For the text-containing cell, return its midpoint in [x, y] coordinate format. 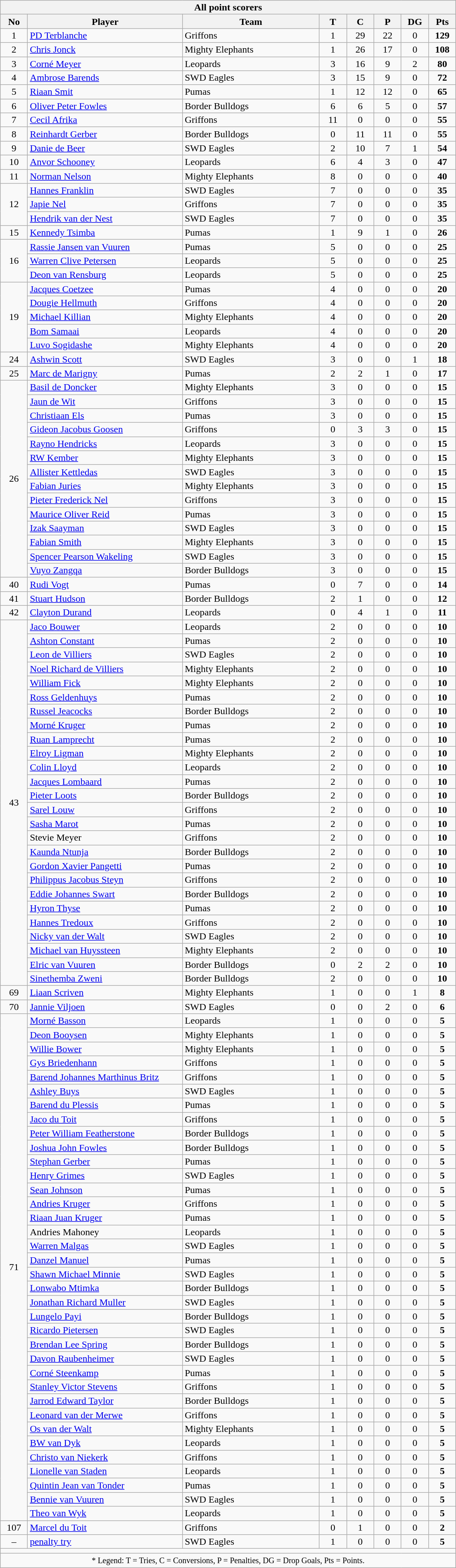
70 [14, 1007]
Sasha Marot [105, 824]
Philippus Jacobus Steyn [105, 880]
Hyron Thyse [105, 908]
Ashwin Scott [105, 359]
42 [14, 613]
Jaco du Toit [105, 1119]
Os van der Walt [105, 1429]
Gideon Jacobus Goosen [105, 430]
Ruan Lamprecht [105, 739]
19 [14, 317]
Allister Kettledas [105, 472]
Barend du Plessis [105, 1106]
Morné Basson [105, 1020]
Marcel du Toit [105, 1528]
Elric van Vuuren [105, 964]
Vuyo Zangqa [105, 570]
80 [442, 63]
22 [387, 35]
Player [105, 22]
Ambrose Barends [105, 78]
T [333, 22]
RW Kember [105, 458]
Danie de Beer [105, 148]
Marc de Marigny [105, 373]
Joshua John Fowles [105, 1147]
Warren Clive Petersen [105, 261]
PD Terblanche [105, 35]
Bennie van Vuuren [105, 1499]
No [14, 22]
BW van Dyk [105, 1443]
Kennedy Tsimba [105, 233]
Jonathan Richard Muller [105, 1302]
24 [14, 359]
Ross Geldenhuys [105, 697]
– [14, 1542]
Fabian Smith [105, 542]
William Fick [105, 683]
DG [415, 22]
Luvo Sogidashe [105, 345]
Lionelle van Staden [105, 1471]
Hannes Franklin [105, 190]
Anvor Schooney [105, 162]
Lungelo Payi [105, 1317]
Elroy Ligman [105, 753]
All point scorers [228, 7]
Barend Johannes Marthinus Britz [105, 1077]
Oliver Peter Fowles [105, 106]
Riaan Juan Kruger [105, 1218]
Colin Lloyd [105, 768]
Stanley Victor Stevens [105, 1387]
69 [14, 992]
P [387, 22]
Stephan Gerber [105, 1162]
Jaun de Wit [105, 401]
C [360, 22]
Henry Grimes [105, 1175]
Sean Johnson [105, 1190]
Kaunda Ntunja [105, 852]
Team [251, 22]
Hendrik van der Nest [105, 218]
Rassie Jansen van Vuuren [105, 246]
Maurice Oliver Reid [105, 514]
Nicky van der Walt [105, 936]
Izak Saayman [105, 528]
Clayton Durand [105, 613]
41 [14, 598]
47 [442, 162]
Gordon Xavier Pangetti [105, 866]
Jacques Lombaard [105, 781]
Pts [442, 22]
Jacques Coetzee [105, 289]
Deon van Rensburg [105, 275]
Hannes Tredoux [105, 922]
Christo van Niekerk [105, 1457]
Noel Richard de Villiers [105, 669]
57 [442, 106]
Dougie Hellmuth [105, 303]
72 [442, 78]
Michael van Huyssteen [105, 951]
29 [360, 35]
Eddie Johannes Swart [105, 894]
Bom Samaai [105, 331]
Gys Briedenhann [105, 1063]
Stevie Meyer [105, 837]
Pieter Loots [105, 796]
Shawn Michael Minnie [105, 1274]
Jarrod Edward Taylor [105, 1401]
Spencer Pearson Wakeling [105, 556]
Corné Steenkamp [105, 1373]
Cecil Afrika [105, 120]
* Legend: T = Tries, C = Conversions, P = Penalties, DG = Drop Goals, Pts = Points. [228, 1561]
Norman Nelson [105, 177]
71 [14, 1267]
Jannie Viljoen [105, 1007]
Liaan Scriven [105, 992]
Deon Booysen [105, 1035]
Pieter Frederick Nel [105, 500]
Peter William Featherstone [105, 1134]
Lonwabo Mtimka [105, 1288]
Andries Kruger [105, 1203]
Theo van Wyk [105, 1513]
Rudi Vogt [105, 584]
14 [442, 584]
penalty try [105, 1542]
Morné Kruger [105, 725]
54 [442, 148]
Stuart Hudson [105, 598]
Fabian Juries [105, 486]
Corné Meyer [105, 63]
Reinhardt Gerber [105, 134]
Willie Bower [105, 1049]
Riaan Smit [105, 92]
Danzel Manuel [105, 1260]
Basil de Doncker [105, 387]
Japie Nel [105, 205]
Rayno Hendricks [105, 444]
Sarel Louw [105, 809]
65 [442, 92]
43 [14, 803]
Davon Raubenheimer [105, 1358]
Brendan Lee Spring [105, 1345]
107 [14, 1528]
Christiaan Els [105, 416]
18 [442, 359]
129 [442, 35]
Ricardo Pietersen [105, 1330]
Leonard van der Merwe [105, 1415]
Quintin Jean van Tonder [105, 1485]
Chris Jonck [105, 50]
Ashton Constant [105, 641]
Jaco Bouwer [105, 627]
Leon de Villiers [105, 655]
Russel Jeacocks [105, 711]
Warren Malgas [105, 1246]
Michael Killian [105, 317]
Sinethemba Zweni [105, 979]
Andries Mahoney [105, 1232]
108 [442, 50]
Ashley Buys [105, 1091]
